Return [x, y] of the center of cell containing provided text 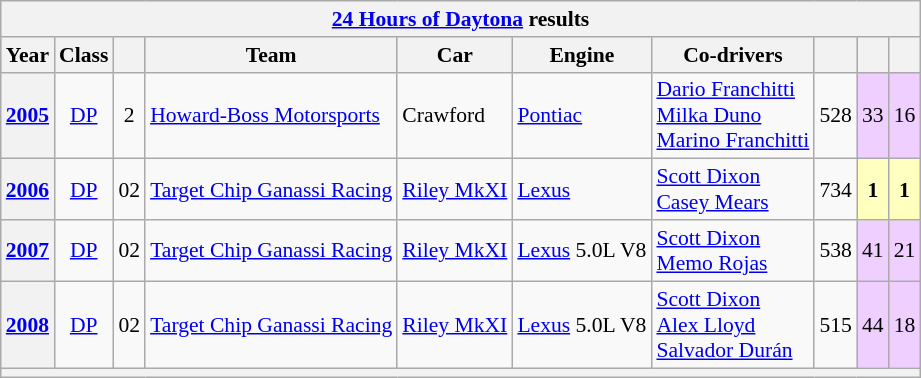
Dario FranchittiMilka DunoMarino Franchitti [732, 116]
Lexus [582, 190]
538 [836, 250]
Scott DixonCasey Mears [732, 190]
734 [836, 190]
2008 [28, 324]
Year [28, 55]
2 [129, 116]
Scott DixonAlex LloydSalvador Durán [732, 324]
44 [873, 324]
Engine [582, 55]
Class [84, 55]
Scott DixonMemo Rojas [732, 250]
2007 [28, 250]
Pontiac [582, 116]
515 [836, 324]
41 [873, 250]
Howard-Boss Motorsports [271, 116]
2005 [28, 116]
Co-drivers [732, 55]
21 [905, 250]
16 [905, 116]
24 Hours of Daytona results [461, 19]
18 [905, 324]
33 [873, 116]
Car [454, 55]
Team [271, 55]
Crawford [454, 116]
528 [836, 116]
2006 [28, 190]
